Return (x, y) of the center of cell containing provided text 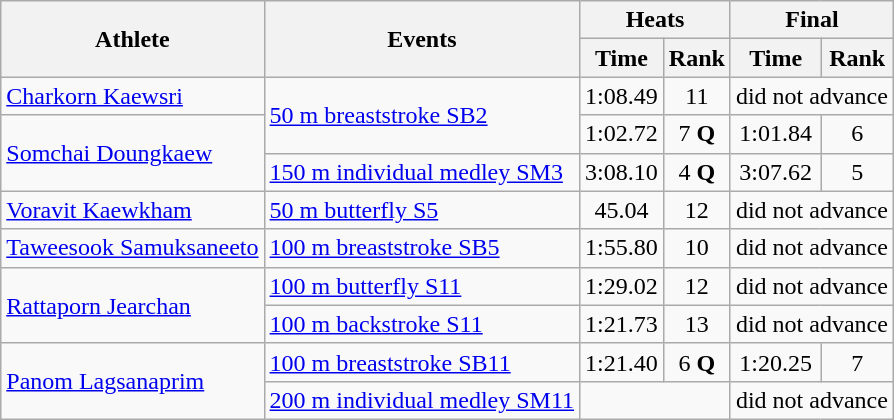
Events (422, 39)
3:08.10 (622, 172)
50 m breaststroke SB2 (422, 115)
Final (812, 20)
3:07.62 (775, 172)
200 m individual medley SM11 (422, 400)
Charkorn Kaewsri (132, 96)
100 m breaststroke SB11 (422, 362)
5 (858, 172)
1:21.40 (622, 362)
4 Q (696, 172)
6 Q (696, 362)
1:02.72 (622, 134)
100 m butterfly S11 (422, 286)
1:01.84 (775, 134)
Athlete (132, 39)
6 (858, 134)
7 (858, 362)
Taweesook Samuksaneeto (132, 248)
1:08.49 (622, 96)
100 m backstroke S11 (422, 324)
Somchai Doungkaew (132, 153)
45.04 (622, 210)
Voravit Kaewkham (132, 210)
7 Q (696, 134)
Rattaporn Jearchan (132, 305)
10 (696, 248)
1:55.80 (622, 248)
13 (696, 324)
11 (696, 96)
1:20.25 (775, 362)
1:29.02 (622, 286)
150 m individual medley SM3 (422, 172)
Panom Lagsanaprim (132, 381)
50 m butterfly S5 (422, 210)
Heats (656, 20)
100 m breaststroke SB5 (422, 248)
1:21.73 (622, 324)
